Determine the [x, y] coordinate at the center of the cell enclosing the given text.  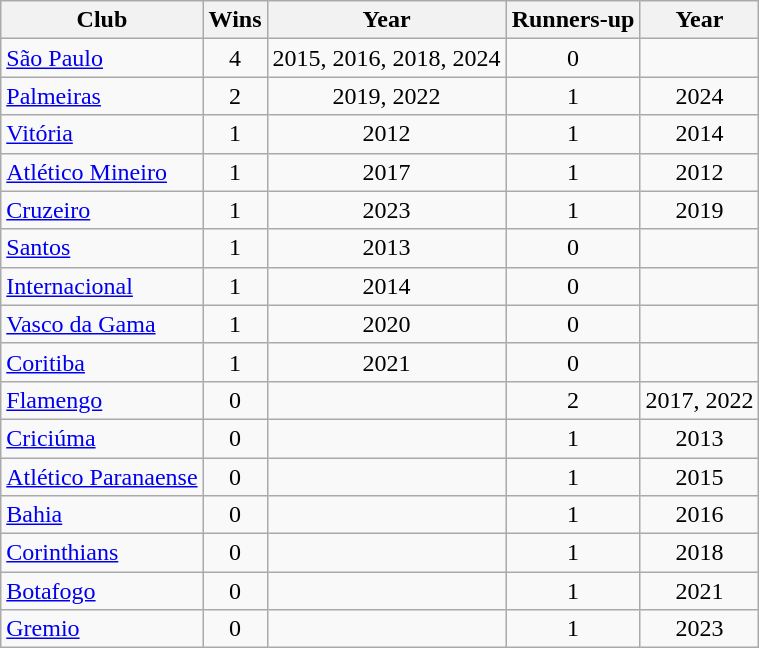
Bahia [102, 515]
Coritiba [102, 362]
Club [102, 20]
Vasco da Gama [102, 324]
2024 [700, 96]
Runners-up [573, 20]
Botafogo [102, 591]
2015, 2016, 2018, 2024 [386, 58]
2017, 2022 [700, 400]
Atlético Mineiro [102, 172]
Palmeiras [102, 96]
Atlético Paranaense [102, 477]
São Paulo [102, 58]
Internacional [102, 286]
2017 [386, 172]
2019 [700, 210]
Wins [235, 20]
Flamengo [102, 400]
Santos [102, 248]
Criciúma [102, 438]
2016 [700, 515]
Vitória [102, 134]
2018 [700, 553]
Gremio [102, 629]
2020 [386, 324]
Cruzeiro [102, 210]
2015 [700, 477]
Corinthians [102, 553]
2019, 2022 [386, 96]
4 [235, 58]
